Output the [x, y] coordinate of the center of the cell containing the given text.  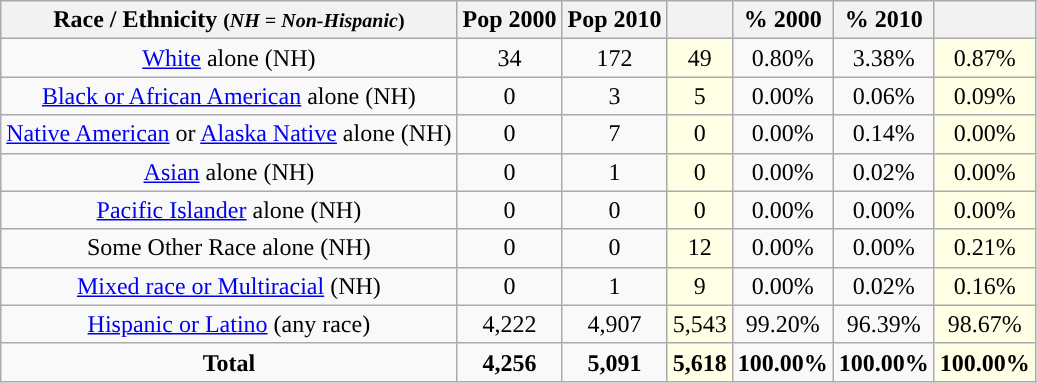
Mixed race or Multiracial (NH) [229, 286]
5,543 [700, 324]
9 [700, 286]
Some Other Race alone (NH) [229, 248]
7 [614, 134]
0.21% [984, 248]
Black or African American alone (NH) [229, 96]
172 [614, 58]
5 [700, 96]
0.87% [984, 58]
0.14% [884, 134]
Hispanic or Latino (any race) [229, 324]
0.16% [984, 286]
4,256 [510, 362]
5,091 [614, 362]
Pop 2000 [510, 20]
49 [700, 58]
96.39% [884, 324]
4,907 [614, 324]
34 [510, 58]
0.06% [884, 96]
Race / Ethnicity (NH = Non-Hispanic) [229, 20]
Asian alone (NH) [229, 172]
98.67% [984, 324]
Pop 2010 [614, 20]
3 [614, 96]
% 2000 [782, 20]
12 [700, 248]
99.20% [782, 324]
4,222 [510, 324]
White alone (NH) [229, 58]
Pacific Islander alone (NH) [229, 210]
5,618 [700, 362]
Total [229, 362]
0.09% [984, 96]
Native American or Alaska Native alone (NH) [229, 134]
% 2010 [884, 20]
3.38% [884, 58]
0.80% [782, 58]
